Scan for the cell matching the given text and deliver its [X, Y] coordinate at center. 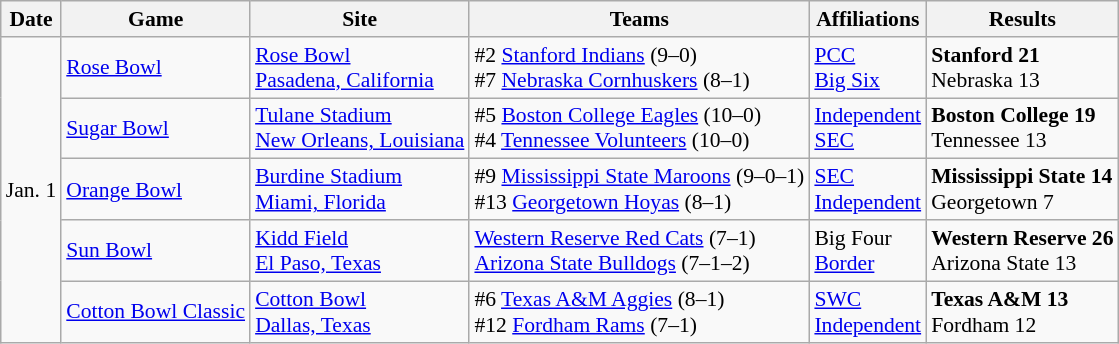
Orange Bowl [156, 190]
Mississippi State 14Georgetown 7 [1022, 190]
SECIndependent [868, 190]
Site [360, 19]
Rose BowlPasadena, California [360, 68]
Rose Bowl [156, 68]
IndependentSEC [868, 128]
Sugar Bowl [156, 128]
Western Reserve Red Cats (7–1) Arizona State Bulldogs (7–1–2) [639, 250]
Results [1022, 19]
Kidd FieldEl Paso, Texas [360, 250]
Texas A&M 13Fordham 12 [1022, 312]
Big FourBorder [868, 250]
Teams [639, 19]
Jan. 1 [31, 190]
#6 Texas A&M Aggies (8–1) #12 Fordham Rams (7–1) [639, 312]
Affiliations [868, 19]
#9 Mississippi State Maroons (9–0–1) #13 Georgetown Hoyas (8–1) [639, 190]
#5 Boston College Eagles (10–0) #4 Tennessee Volunteers (10–0) [639, 128]
Burdine StadiumMiami, Florida [360, 190]
Cotton BowlDallas, Texas [360, 312]
Boston College 19Tennessee 13 [1022, 128]
Tulane StadiumNew Orleans, Louisiana [360, 128]
#2 Stanford Indians (9–0) #7 Nebraska Cornhuskers (8–1) [639, 68]
Sun Bowl [156, 250]
Date [31, 19]
Cotton Bowl Classic [156, 312]
Western Reserve 26Arizona State 13 [1022, 250]
Stanford 21Nebraska 13 [1022, 68]
Game [156, 19]
SWCIndependent [868, 312]
PCCBig Six [868, 68]
